Locate the cell with the specified text and output its (x, y) center coordinate. 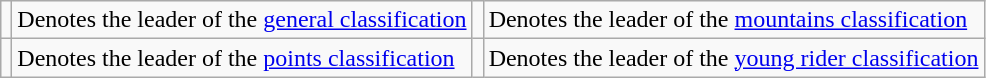
Denotes the leader of the points classification (242, 58)
Denotes the leader of the mountains classification (734, 20)
Denotes the leader of the general classification (242, 20)
Denotes the leader of the young rider classification (734, 58)
